Output the (X, Y) coordinate of the center of the cell containing the given text.  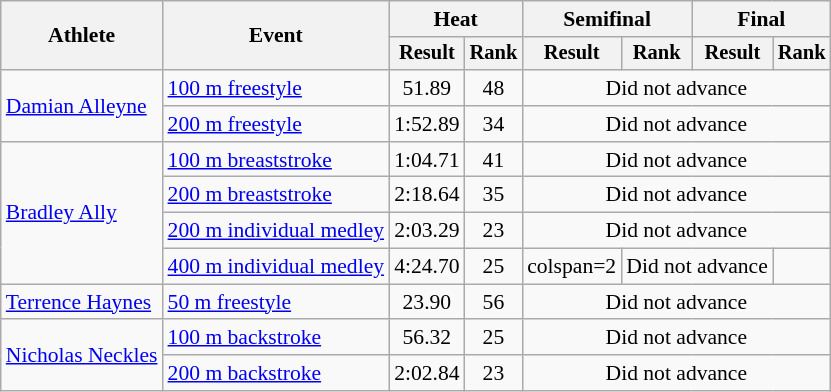
2:03.29 (426, 231)
Bradley Ally (82, 213)
Terrence Haynes (82, 302)
50 m freestyle (276, 302)
2:02.84 (426, 373)
Event (276, 36)
100 m freestyle (276, 88)
400 m individual medley (276, 267)
51.89 (426, 88)
Athlete (82, 36)
34 (494, 124)
colspan=2 (572, 267)
100 m breaststroke (276, 160)
2:18.64 (426, 195)
200 m breaststroke (276, 195)
Final (761, 19)
1:52.89 (426, 124)
100 m backstroke (276, 338)
23.90 (426, 302)
1:04.71 (426, 160)
48 (494, 88)
Semifinal (607, 19)
35 (494, 195)
Heat (456, 19)
41 (494, 160)
4:24.70 (426, 267)
200 m backstroke (276, 373)
200 m freestyle (276, 124)
56 (494, 302)
Damian Alleyne (82, 106)
200 m individual medley (276, 231)
56.32 (426, 338)
Nicholas Neckles (82, 356)
